Extract the [X, Y] coordinate from the center of the cell holding the provided text.  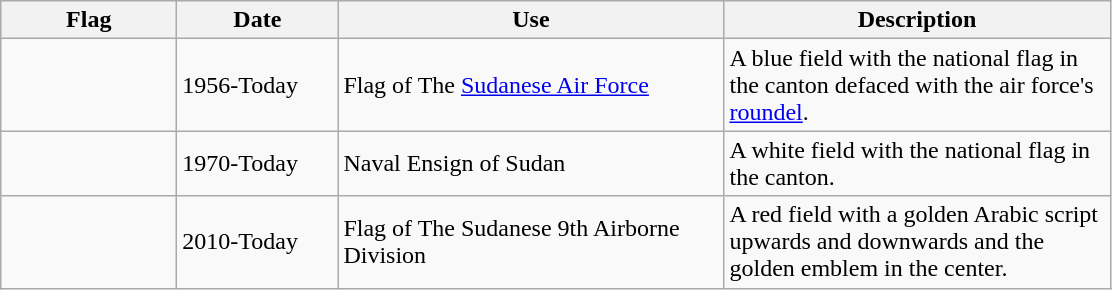
1956-Today [258, 85]
Use [531, 20]
1970-Today [258, 164]
Flag of The Sudanese Air Force [531, 85]
Description [917, 20]
Flag of The Sudanese 9th Airborne Division [531, 242]
Naval Ensign of Sudan [531, 164]
A blue field with the national flag in the canton defaced with the air force's roundel. [917, 85]
A red field with a golden Arabic script upwards and downwards and the golden emblem in the center. [917, 242]
Date [258, 20]
A white field with the national flag in the canton. [917, 164]
Flag [89, 20]
2010-Today [258, 242]
